Detect which cell encompasses the target text, then output its [x, y] center coordinate. 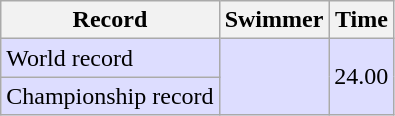
Time [362, 20]
Championship record [110, 96]
Record [110, 20]
World record [110, 58]
24.00 [362, 77]
Swimmer [274, 20]
